Detect which cell encompasses the target text, then output its [x, y] center coordinate. 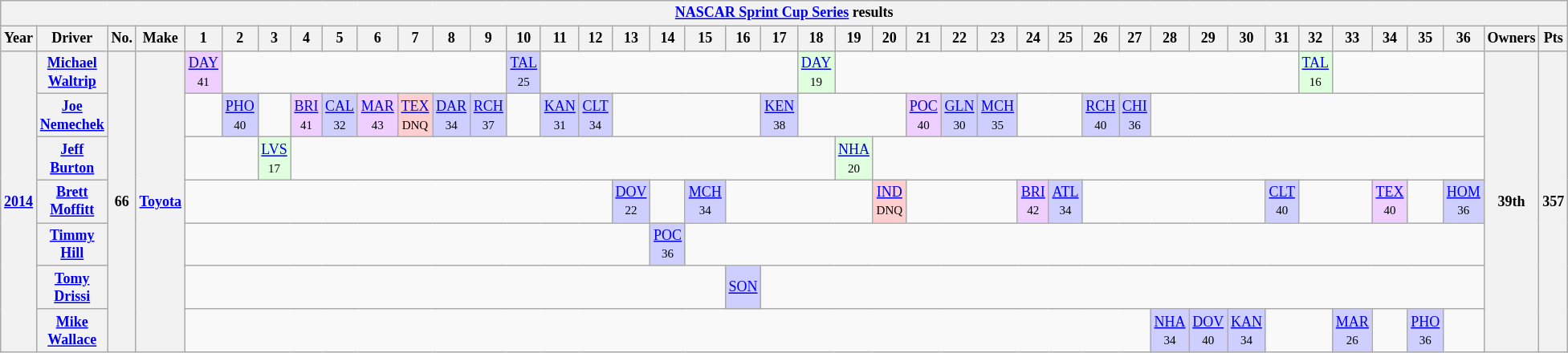
19 [854, 39]
24 [1032, 39]
23 [998, 39]
30 [1247, 39]
DOV40 [1208, 331]
29 [1208, 39]
TAL25 [523, 72]
PHO40 [239, 116]
MCH34 [705, 201]
33 [1352, 39]
DOV22 [631, 201]
Mike Wallace [72, 331]
Year [19, 39]
34 [1390, 39]
27 [1135, 39]
NHA20 [854, 158]
BRI41 [307, 116]
HOM36 [1464, 201]
6 [377, 39]
Toyota [161, 201]
KEN38 [780, 116]
PHO36 [1426, 331]
9 [488, 39]
No. [122, 39]
2 [239, 39]
Driver [72, 39]
26 [1101, 39]
RCH40 [1101, 116]
20 [890, 39]
4 [307, 39]
CLT40 [1281, 201]
14 [668, 39]
Owners [1511, 39]
Brett Moffitt [72, 201]
2014 [19, 201]
Michael Waltrip [72, 72]
22 [959, 39]
LVS17 [275, 158]
Jeff Burton [72, 158]
32 [1315, 39]
INDDNQ [890, 201]
KAN34 [1247, 331]
MAR43 [377, 116]
RCH37 [488, 116]
MCH35 [998, 116]
12 [596, 39]
66 [122, 201]
11 [560, 39]
CAL32 [340, 116]
13 [631, 39]
NASCAR Sprint Cup Series results [784, 13]
KAN31 [560, 116]
15 [705, 39]
Make [161, 39]
Joe Nemechek [72, 116]
7 [415, 39]
39th [1511, 201]
3 [275, 39]
BRI42 [1032, 201]
NHA34 [1170, 331]
36 [1464, 39]
Pts [1554, 39]
MAR26 [1352, 331]
POC36 [668, 245]
17 [780, 39]
31 [1281, 39]
SON [743, 287]
18 [817, 39]
DAY19 [817, 72]
25 [1065, 39]
1 [203, 39]
5 [340, 39]
357 [1554, 201]
Tomy Drissi [72, 287]
TAL16 [1315, 72]
Timmy Hill [72, 245]
CLT34 [596, 116]
GLN30 [959, 116]
TEXDNQ [415, 116]
16 [743, 39]
TEX40 [1390, 201]
28 [1170, 39]
21 [923, 39]
DAR34 [451, 116]
CHI36 [1135, 116]
10 [523, 39]
DAY41 [203, 72]
35 [1426, 39]
ATL34 [1065, 201]
POC40 [923, 116]
8 [451, 39]
